Identify which cell holds the provided text, then report its (x, y) central coordinate. 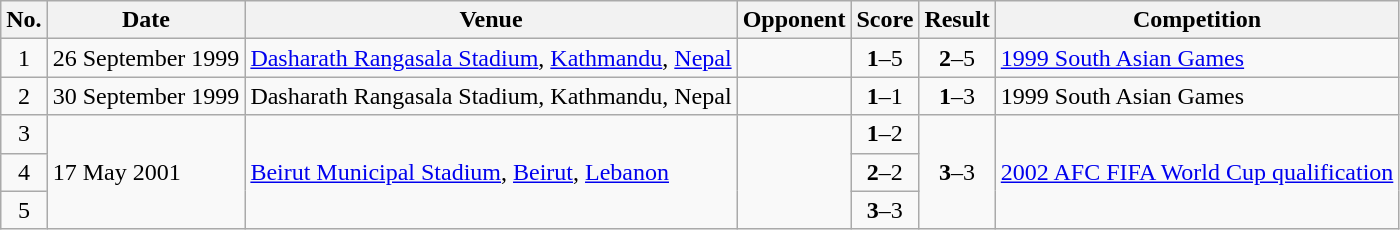
1–3 (957, 96)
4 (24, 172)
Result (957, 20)
No. (24, 20)
Venue (491, 20)
3 (24, 134)
1–2 (885, 134)
30 September 1999 (146, 96)
2–2 (885, 172)
26 September 1999 (146, 58)
2–5 (957, 58)
Competition (1197, 20)
Beirut Municipal Stadium, Beirut, Lebanon (491, 172)
5 (24, 210)
1–5 (885, 58)
1 (24, 58)
2002 AFC FIFA World Cup qualification (1197, 172)
Opponent (794, 20)
Date (146, 20)
17 May 2001 (146, 172)
Score (885, 20)
1–1 (885, 96)
2 (24, 96)
